Find where the given text appears and provide that cell's center as (x, y) coordinate. 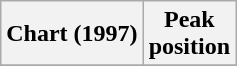
Peakposition (189, 34)
Chart (1997) (72, 34)
